Provide the (X, Y) coordinate of the cell's center where the given text is located.  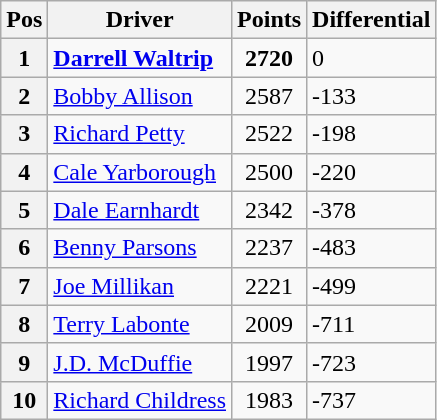
-220 (372, 172)
3 (24, 134)
Driver (140, 20)
Terry Labonte (140, 324)
2009 (270, 324)
Benny Parsons (140, 248)
2587 (270, 96)
10 (24, 400)
Differential (372, 20)
Richard Petty (140, 134)
0 (372, 58)
1997 (270, 362)
-483 (372, 248)
7 (24, 286)
-499 (372, 286)
Cale Yarborough (140, 172)
Points (270, 20)
5 (24, 210)
2221 (270, 286)
8 (24, 324)
1983 (270, 400)
Joe Millikan (140, 286)
Bobby Allison (140, 96)
2720 (270, 58)
-711 (372, 324)
2522 (270, 134)
4 (24, 172)
6 (24, 248)
-198 (372, 134)
9 (24, 362)
Richard Childress (140, 400)
-133 (372, 96)
Darrell Waltrip (140, 58)
-378 (372, 210)
-737 (372, 400)
2237 (270, 248)
Dale Earnhardt (140, 210)
2500 (270, 172)
2342 (270, 210)
Pos (24, 20)
J.D. McDuffie (140, 362)
1 (24, 58)
-723 (372, 362)
2 (24, 96)
